Pinpoint the cell where the given text exists, returning its (X, Y) midpoint coordinate. 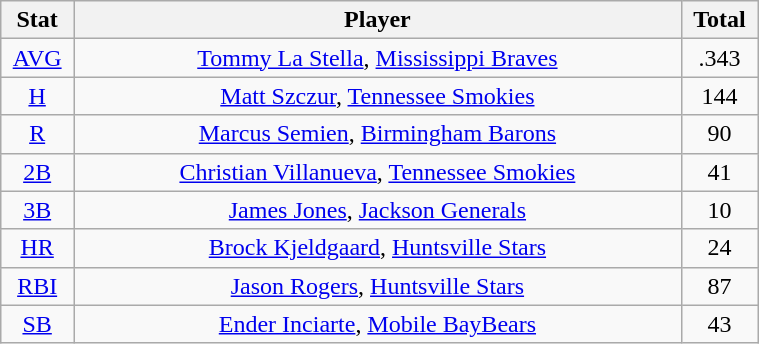
24 (719, 248)
10 (719, 210)
HR (38, 248)
Jason Rogers, Huntsville Stars (378, 286)
SB (38, 324)
3B (38, 210)
Stat (38, 20)
43 (719, 324)
R (38, 134)
90 (719, 134)
.343 (719, 58)
41 (719, 172)
Ender Inciarte, Mobile BayBears (378, 324)
H (38, 96)
87 (719, 286)
Tommy La Stella, Mississippi Braves (378, 58)
Marcus Semien, Birmingham Barons (378, 134)
RBI (38, 286)
Christian Villanueva, Tennessee Smokies (378, 172)
Total (719, 20)
Player (378, 20)
James Jones, Jackson Generals (378, 210)
144 (719, 96)
AVG (38, 58)
Matt Szczur, Tennessee Smokies (378, 96)
2B (38, 172)
Brock Kjeldgaard, Huntsville Stars (378, 248)
